Return the [x, y] coordinate for the center point of the cell that contains the specified text.  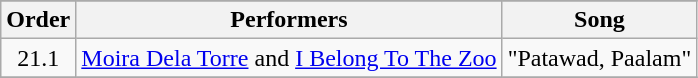
Song [600, 20]
Performers [289, 20]
Moira Dela Torre and I Belong To The Zoo [289, 58]
Order [38, 20]
21.1 [38, 58]
"Patawad, Paalam" [600, 58]
